Extract the [x, y] coordinate from the center of the cell holding the provided text.  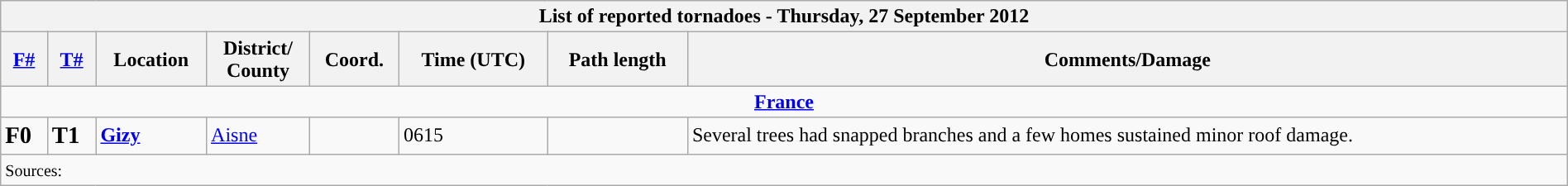
France [784, 102]
List of reported tornadoes - Thursday, 27 September 2012 [784, 17]
Comments/Damage [1127, 60]
Aisne [258, 136]
T# [71, 60]
T1 [71, 136]
Location [151, 60]
Time (UTC) [473, 60]
F0 [25, 136]
Coord. [354, 60]
Path length [617, 60]
Sources: [784, 169]
0615 [473, 136]
F# [25, 60]
Several trees had snapped branches and a few homes sustained minor roof damage. [1127, 136]
District/County [258, 60]
Gizy [151, 136]
